Return the (x, y) coordinate for the center point of the cell that contains the specified text.  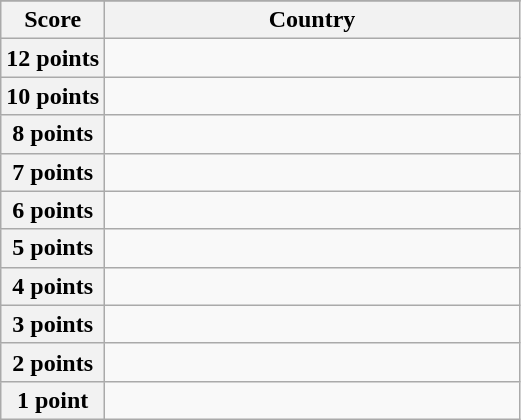
7 points (53, 172)
12 points (53, 58)
3 points (53, 324)
4 points (53, 286)
2 points (53, 362)
8 points (53, 134)
Country (312, 20)
10 points (53, 96)
1 point (53, 400)
5 points (53, 248)
Score (53, 20)
6 points (53, 210)
